Locate the cell with the specified text and output its (X, Y) center coordinate. 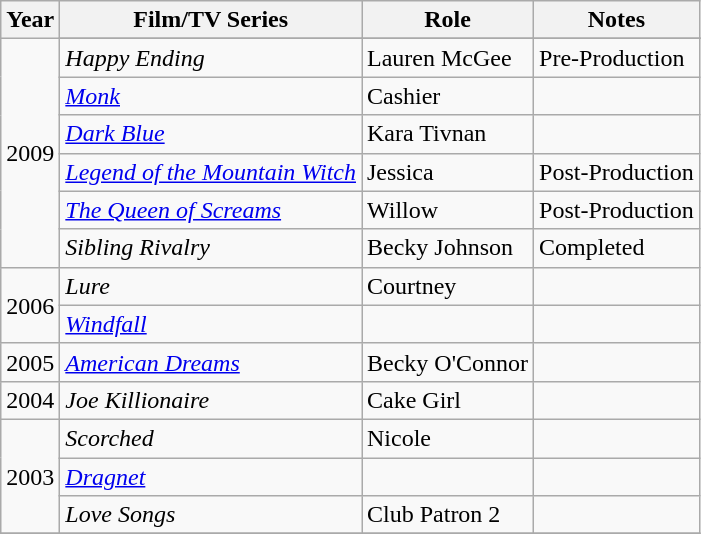
Monk (211, 96)
Becky O'Connor (448, 362)
Role (448, 20)
Becky Johnson (448, 248)
Love Songs (211, 515)
Cashier (448, 96)
2003 (30, 476)
Joe Killionaire (211, 400)
Film/TV Series (211, 20)
Club Patron 2 (448, 515)
Pre-Production (617, 58)
Scorched (211, 438)
Lauren McGee (448, 58)
American Dreams (211, 362)
2004 (30, 400)
2005 (30, 362)
Sibling Rivalry (211, 248)
2006 (30, 305)
Courtney (448, 286)
Cake Girl (448, 400)
Notes (617, 20)
Lure (211, 286)
Jessica (448, 172)
Kara Tivnan (448, 134)
Happy Ending (211, 58)
Year (30, 20)
Dark Blue (211, 134)
Legend of the Mountain Witch (211, 172)
2009 (30, 153)
Nicole (448, 438)
Completed (617, 248)
Dragnet (211, 477)
The Queen of Screams (211, 210)
Windfall (211, 324)
Willow (448, 210)
